Detect which cell encompasses the target text, then output its [X, Y] center coordinate. 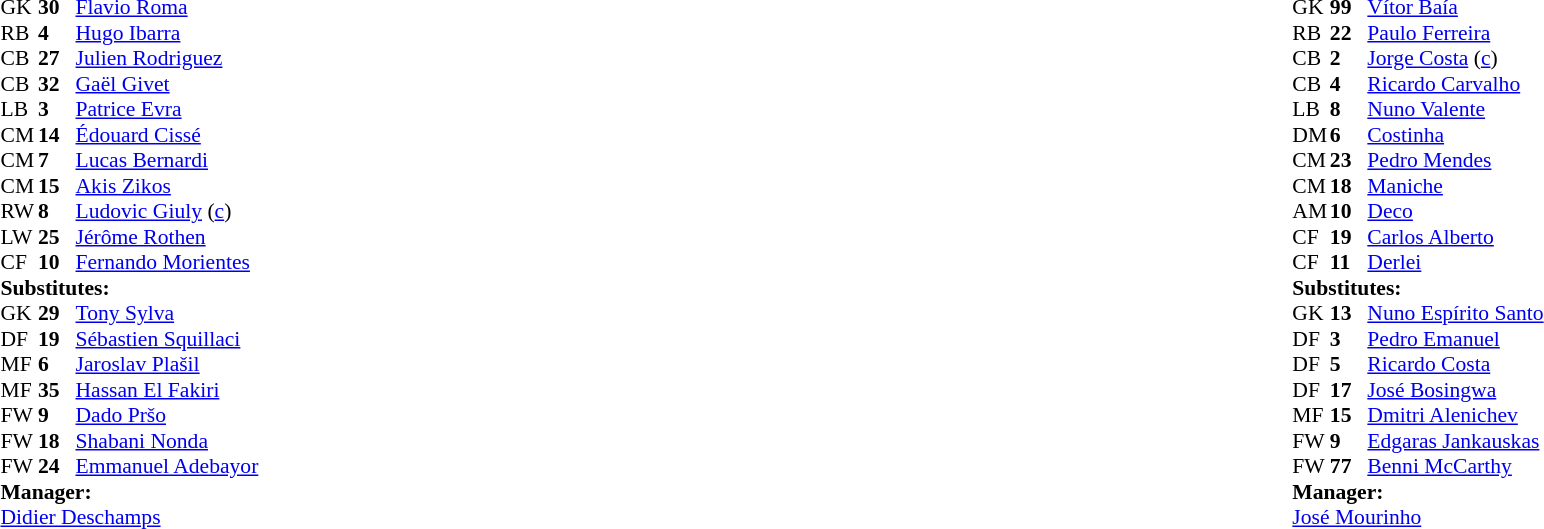
Ludovic Giuly (c) [168, 211]
Gaël Givet [168, 84]
Derlei [1455, 263]
Maniche [1455, 186]
14 [57, 135]
Ricardo Carvalho [1455, 84]
AM [1311, 211]
Ricardo Costa [1455, 365]
Akis Zikos [168, 186]
17 [1349, 390]
5 [1349, 365]
Deco [1455, 211]
Edgaras Jankauskas [1455, 441]
11 [1349, 263]
13 [1349, 313]
Benni McCarthy [1455, 467]
Édouard Cissé [168, 135]
Paulo Ferreira [1455, 33]
Pedro Mendes [1455, 161]
2 [1349, 59]
RW [19, 211]
Jérôme Rothen [168, 237]
Patrice Evra [168, 109]
Pedro Emanuel [1455, 339]
Hugo Ibarra [168, 33]
23 [1349, 161]
Carlos Alberto [1455, 237]
Dmitri Alenichev [1455, 415]
29 [57, 313]
José Bosingwa [1455, 390]
Nuno Valente [1455, 109]
Jaroslav Plašil [168, 365]
DM [1311, 135]
32 [57, 84]
Julien Rodriguez [168, 59]
LW [19, 237]
7 [57, 161]
Sébastien Squillaci [168, 339]
Shabani Nonda [168, 441]
35 [57, 390]
Emmanuel Adebayor [168, 467]
Jorge Costa (c) [1455, 59]
Lucas Bernardi [168, 161]
77 [1349, 467]
Dado Pršo [168, 415]
Fernando Morientes [168, 263]
22 [1349, 33]
Hassan El Fakiri [168, 390]
27 [57, 59]
24 [57, 467]
25 [57, 237]
Tony Sylva [168, 313]
Costinha [1455, 135]
Nuno Espírito Santo [1455, 313]
